Locate the cell with the specified text and output its (x, y) center coordinate. 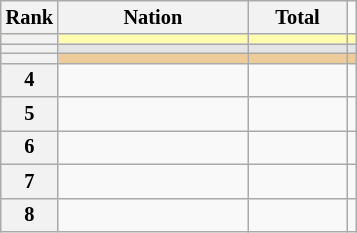
Total (298, 17)
8 (30, 215)
7 (30, 181)
4 (30, 80)
Nation (153, 17)
5 (30, 114)
Rank (30, 17)
6 (30, 147)
